Return the [x, y] coordinate for the center point of the cell that contains the specified text.  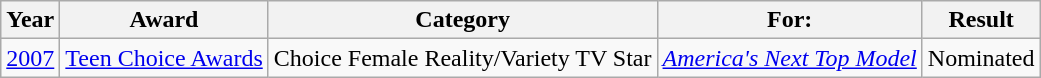
Teen Choice Awards [164, 58]
Year [30, 20]
For: [790, 20]
Nominated [981, 58]
America's Next Top Model [790, 58]
Category [462, 20]
2007 [30, 58]
Award [164, 20]
Choice Female Reality/Variety TV Star [462, 58]
Result [981, 20]
